Capture the cell that displays the provided text and extract its [x, y] central coordinate. 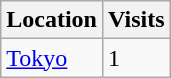
Location [52, 20]
Visits [136, 20]
Tokyo [52, 58]
1 [136, 58]
